Locate the cell with the specified text and output its (x, y) center coordinate. 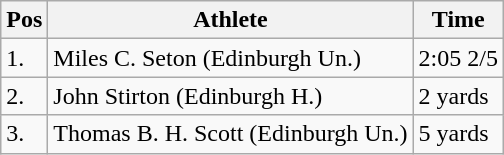
2. (24, 96)
1. (24, 58)
Pos (24, 20)
2 yards (458, 96)
2:05 2/5 (458, 58)
Athlete (230, 20)
John Stirton (Edinburgh H.) (230, 96)
Thomas B. H. Scott (Edinburgh Un.) (230, 134)
3. (24, 134)
Miles C. Seton (Edinburgh Un.) (230, 58)
Time (458, 20)
5 yards (458, 134)
